Capture the cell that displays the provided text and extract its (X, Y) central coordinate. 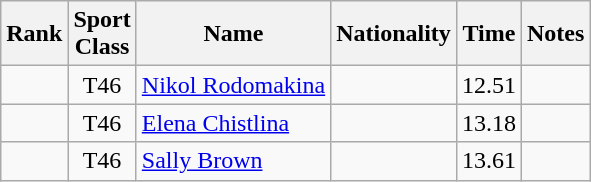
12.51 (488, 85)
Time (488, 34)
Name (233, 34)
Sally Brown (233, 161)
Elena Chistlina (233, 123)
Notes (555, 34)
Nikol Rodomakina (233, 85)
SportClass (102, 34)
13.61 (488, 161)
Rank (34, 34)
13.18 (488, 123)
Nationality (394, 34)
